Provide the [X, Y] coordinate of the cell's center where the given text is located.  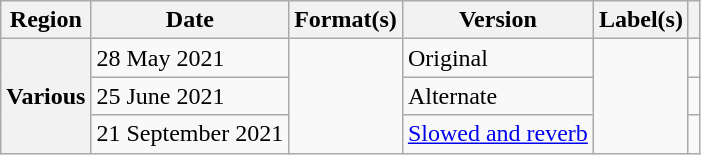
Original [498, 58]
Date [190, 20]
Various [46, 96]
Label(s) [640, 20]
Region [46, 20]
25 June 2021 [190, 96]
Alternate [498, 96]
Format(s) [346, 20]
Slowed and reverb [498, 134]
21 September 2021 [190, 134]
28 May 2021 [190, 58]
Version [498, 20]
